Scan for the cell matching the given text and deliver its [X, Y] coordinate at center. 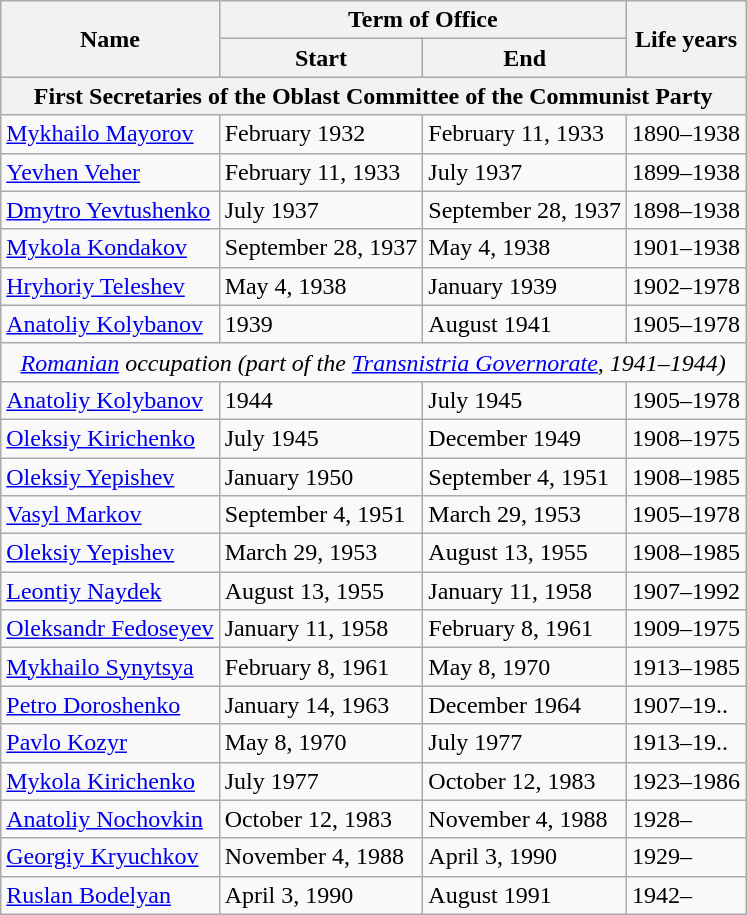
End [525, 58]
February 1932 [321, 134]
Term of Office [422, 20]
Mykola Kirichenko [110, 781]
Life years [686, 39]
Vasyl Markov [110, 515]
December 1964 [525, 705]
1907–1992 [686, 591]
1923–1986 [686, 781]
Oleksandr Fedoseyev [110, 629]
Petro Doroshenko [110, 705]
Ruslan Bodelyan [110, 895]
1907–19.. [686, 705]
Dmytro Yevtushenko [110, 210]
December 1949 [525, 438]
Anatoliy Nochovkin [110, 819]
1913–19.. [686, 743]
1928– [686, 819]
Romanian occupation (part of the Transnistria Governorate, 1941–1944) [374, 362]
1944 [321, 400]
January 1939 [525, 286]
1908–1975 [686, 438]
1942– [686, 895]
First Secretaries of the Oblast Committee of the Communist Party [374, 96]
Mykhailo Mayorov [110, 134]
August 1941 [525, 324]
1898–1938 [686, 210]
1902–1978 [686, 286]
1939 [321, 324]
Mykhailo Synytsya [110, 667]
Pavlo Kozyr [110, 743]
Oleksiy Kirichenko [110, 438]
August 1991 [525, 895]
Yevhen Veher [110, 172]
Hryhoriy Teleshev [110, 286]
Georgiy Kryuchkov [110, 857]
1901–1938 [686, 248]
1899–1938 [686, 172]
Leontiy Naydek [110, 591]
1909–1975 [686, 629]
1929– [686, 857]
1890–1938 [686, 134]
1913–1985 [686, 667]
Start [321, 58]
January 14, 1963 [321, 705]
January 1950 [321, 477]
Name [110, 39]
Mykola Kondakov [110, 248]
